From the cell containing the given text, extract its center point as [X, Y] coordinate. 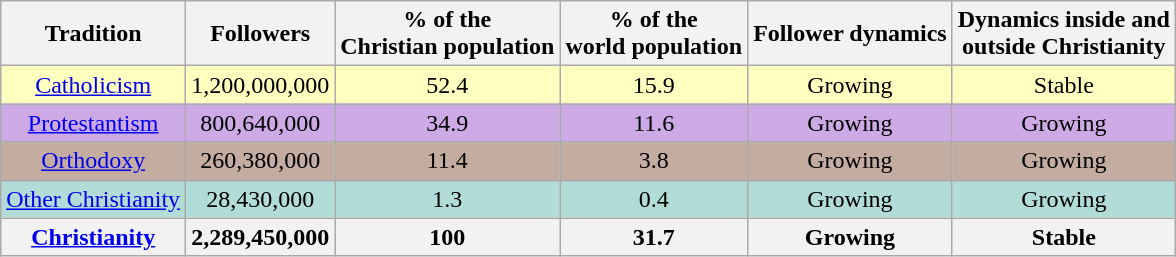
31.7 [654, 237]
3.8 [654, 161]
Follower dynamics [850, 34]
260,380,000 [260, 161]
0.4 [654, 199]
800,640,000 [260, 123]
15.9 [654, 85]
1.3 [448, 199]
Tradition [94, 34]
Catholicism [94, 85]
52.4 [448, 85]
Dynamics inside andoutside Christianity [1064, 34]
Other Christianity [94, 199]
34.9 [448, 123]
100 [448, 237]
Followers [260, 34]
11.4 [448, 161]
Protestantism [94, 123]
% of theworld population [654, 34]
1,200,000,000 [260, 85]
2,289,450,000 [260, 237]
Christianity [94, 237]
% of theChristian population [448, 34]
Orthodoxy [94, 161]
11.6 [654, 123]
28,430,000 [260, 199]
